Scan for the cell matching the given text and deliver its (x, y) coordinate at center. 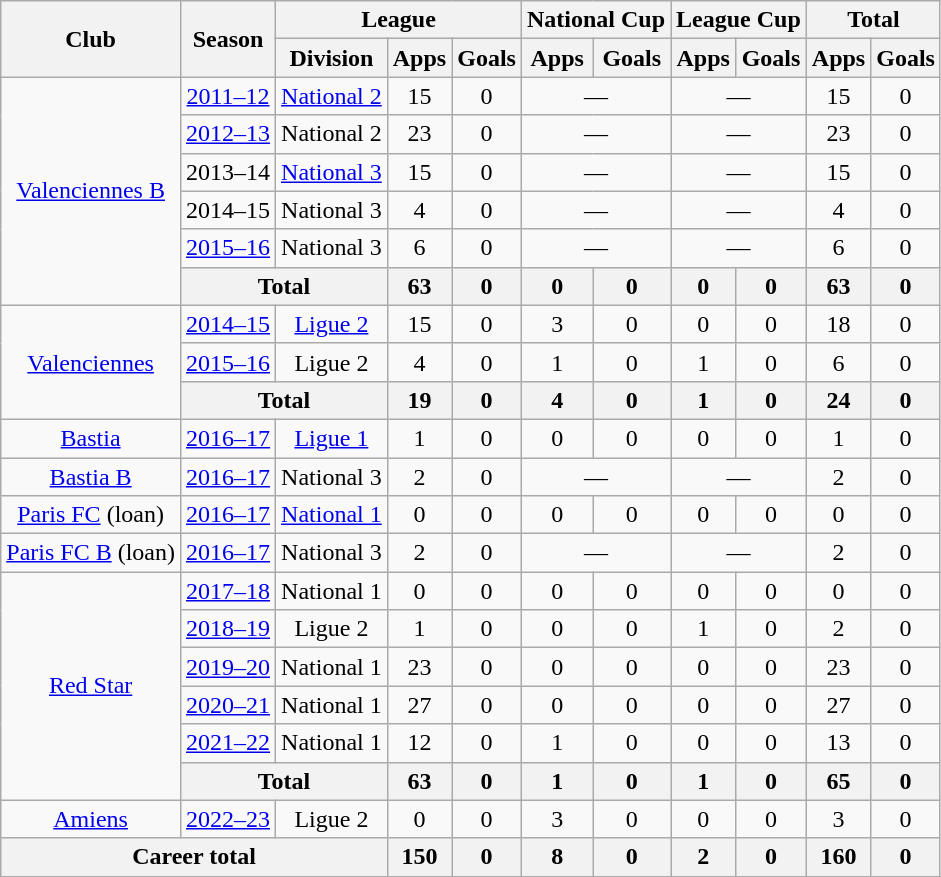
Career total (194, 857)
65 (838, 781)
2013–14 (228, 172)
2012–13 (228, 134)
League Cup (739, 20)
2020–21 (228, 705)
Bastia (91, 438)
Paris FC (loan) (91, 515)
Paris FC B (loan) (91, 553)
Bastia B (91, 477)
2022–23 (228, 819)
13 (838, 743)
2021–22 (228, 743)
Valenciennes (91, 362)
18 (838, 324)
Season (228, 39)
National Cup (596, 20)
160 (838, 857)
2019–20 (228, 667)
Valenciennes B (91, 191)
19 (419, 400)
2017–18 (228, 591)
2011–12 (228, 96)
Division (332, 58)
Amiens (91, 819)
Ligue 1 (332, 438)
24 (838, 400)
2018–19 (228, 629)
League (399, 20)
Club (91, 39)
Red Star (91, 686)
8 (557, 857)
12 (419, 743)
150 (419, 857)
